Pinpoint the cell where the given text exists, returning its (x, y) midpoint coordinate. 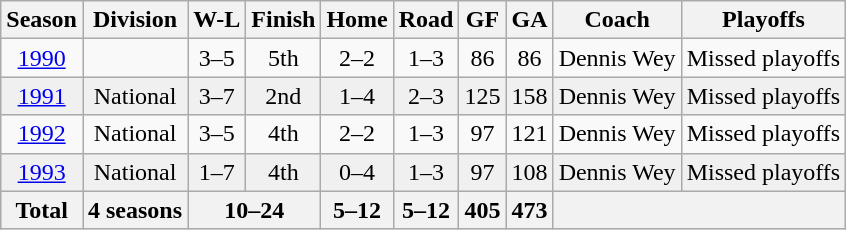
GF (482, 20)
Coach (617, 20)
1991 (42, 96)
1993 (42, 172)
Season (42, 20)
158 (530, 96)
Playoffs (764, 20)
2nd (284, 96)
0–4 (357, 172)
Division (134, 20)
Home (357, 20)
4 seasons (134, 210)
108 (530, 172)
Finish (284, 20)
5th (284, 58)
GA (530, 20)
405 (482, 210)
W-L (217, 20)
1992 (42, 134)
1–7 (217, 172)
121 (530, 134)
2–3 (426, 96)
10–24 (254, 210)
Total (42, 210)
125 (482, 96)
Road (426, 20)
1990 (42, 58)
1–4 (357, 96)
3–7 (217, 96)
473 (530, 210)
